Identify which cell holds the provided text, then report its [x, y] central coordinate. 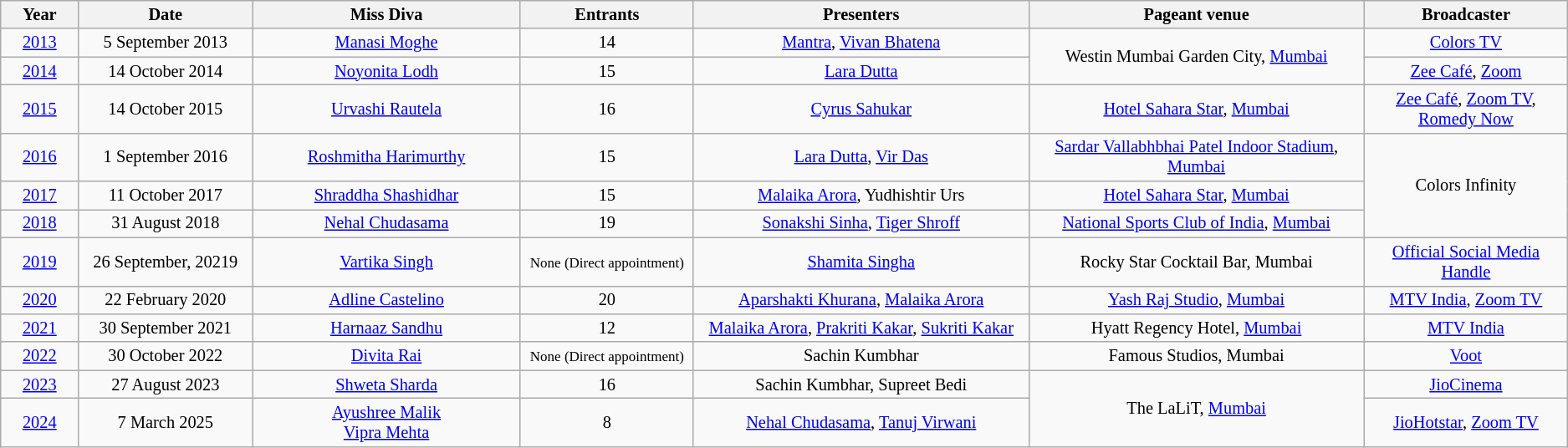
The LaLiT, Mumbai [1196, 408]
Aparshakti Khurana, Malaika Arora [861, 300]
Colors Infinity [1466, 186]
Hyatt Regency Hotel, Mumbai [1196, 328]
27 August 2023 [166, 384]
MTV India [1466, 328]
31 August 2018 [166, 223]
Lara Dutta [861, 71]
JioHotstar, Zoom TV [1466, 422]
Voot [1466, 356]
Malaika Arora, Yudhishtir Urs [861, 196]
Entrants [607, 14]
National Sports Club of India, Mumbai [1196, 223]
Noyonita Lodh [386, 71]
Miss Diva [386, 14]
Cyrus Sahukar [861, 109]
Sonakshi Sinha, Tiger Shroff [861, 223]
Mantra, Vivan Bhatena [861, 43]
8 [607, 422]
MTV India, Zoom TV [1466, 300]
2014 [40, 71]
2023 [40, 384]
11 October 2017 [166, 196]
2013 [40, 43]
Broadcaster [1466, 14]
Pageant venue [1196, 14]
22 February 2020 [166, 300]
Malaika Arora, Prakriti Kakar, Sukriti Kakar [861, 328]
Colors TV [1466, 43]
Nehal Chudasama, Tanuj Virwani [861, 422]
2018 [40, 223]
14 October 2014 [166, 71]
2022 [40, 356]
Rocky Star Cocktail Bar, Mumbai [1196, 262]
JioCinema [1466, 384]
Zee Café, Zoom TV, Romedy Now [1466, 109]
Sardar Vallabhbhai Patel Indoor Stadium, Mumbai [1196, 157]
Yash Raj Studio, Mumbai [1196, 300]
14 October 2015 [166, 109]
2020 [40, 300]
1 September 2016 [166, 157]
2019 [40, 262]
30 September 2021 [166, 328]
7 March 2025 [166, 422]
Nehal Chudasama [386, 223]
2016 [40, 157]
Manasi Moghe [386, 43]
2015 [40, 109]
Year [40, 14]
Lara Dutta, Vir Das [861, 157]
30 October 2022 [166, 356]
Zee Café, Zoom [1466, 71]
Date [166, 14]
Shraddha Shashidhar [386, 196]
19 [607, 223]
Roshmitha Harimurthy [386, 157]
Adline Castelino [386, 300]
Sachin Kumbhar [861, 356]
Westin Mumbai Garden City, Mumbai [1196, 57]
Shamita Singha [861, 262]
Presenters [861, 14]
Harnaaz Sandhu [386, 328]
14 [607, 43]
2021 [40, 328]
12 [607, 328]
5 September 2013 [166, 43]
Divita Rai [386, 356]
20 [607, 300]
Famous Studios, Mumbai [1196, 356]
Sachin Kumbhar, Supreet Bedi [861, 384]
2017 [40, 196]
Urvashi Rautela [386, 109]
26 September, 20219 [166, 262]
Vartika Singh [386, 262]
2024 [40, 422]
Ayushree MalikVipra Mehta [386, 422]
Official Social Media Handle [1466, 262]
Shweta Sharda [386, 384]
